Find where the given text appears and provide that cell's center as (X, Y) coordinate. 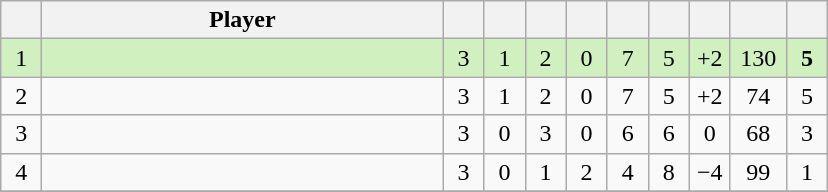
Player (242, 20)
−4 (710, 172)
68 (758, 134)
74 (758, 96)
8 (668, 172)
99 (758, 172)
130 (758, 58)
